Identify which cell holds the provided text, then report its (X, Y) central coordinate. 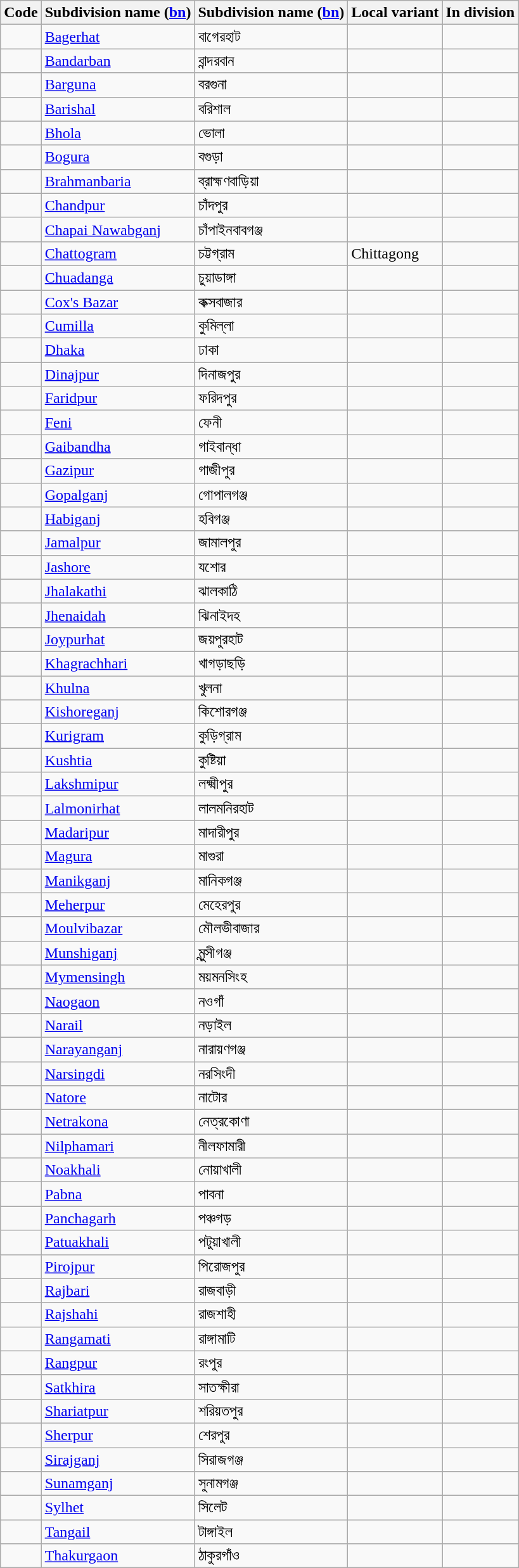
Sylhet (118, 1508)
মাগুরা (271, 857)
রাঙ্গামাটি (271, 1339)
গাইবান্ধা (271, 447)
চুয়াডাঙ্গা (271, 277)
লালমনিরহাট (271, 808)
Noakhali (118, 1170)
দিনাজপুর (271, 374)
Barguna (118, 85)
চাঁপাইনবাবগঞ্জ (271, 229)
চট্টগ্রাম (271, 253)
Naogaon (118, 1001)
পটুয়াখালী (271, 1242)
সিলেট (271, 1508)
পাবনা (271, 1194)
কিশোরগঞ্জ (271, 712)
Habiganj (118, 519)
ঝালকাঠি (271, 591)
Narayanganj (118, 1049)
Cox's Bazar (118, 302)
Kushtia (118, 760)
Lalmonirhat (118, 808)
Thakurgaon (118, 1556)
নওগাঁ (271, 1001)
সুনামগঞ্জ (271, 1484)
Jashore (118, 567)
শেরপুর (271, 1435)
লক্ষ্মীপুর (271, 784)
পঞ্চগড় (271, 1218)
Natore (118, 1098)
গাজীপুর (271, 471)
মাদারীপুর (271, 832)
রংপুর (271, 1363)
গোপালগঞ্জ (271, 495)
Chittagong (395, 253)
Chuadanga (118, 277)
Code (21, 13)
Khulna (118, 687)
Kishoreganj (118, 712)
চাঁদপুর (271, 205)
টাঙ্গাইল (271, 1532)
Dinajpur (118, 374)
Chattogram (118, 253)
Narail (118, 1025)
Jamalpur (118, 543)
রাজবাড়ী (271, 1291)
Moulvibazar (118, 929)
মানিকগঞ্জ (271, 881)
ঝিনাইদহ (271, 615)
Pabna (118, 1194)
কুড়িগ্রাম (271, 736)
Satkhira (118, 1387)
ফেনী (271, 423)
নরসিংদী (271, 1074)
Cumilla (118, 326)
Lakshmipur (118, 784)
Gaibandha (118, 447)
শরিয়তপুর (271, 1411)
নেত্রকোণা (271, 1122)
ময়মনসিংহ (271, 977)
Feni (118, 423)
Bagerhat (118, 37)
Madaripur (118, 832)
Faridpur (118, 398)
Khagrachhari (118, 663)
কক্সবাজার (271, 302)
ভোলা (271, 133)
নারায়ণগঞ্জ (271, 1049)
ব্রাহ্মণবাড়িয়া (271, 181)
Brahmanbaria (118, 181)
Sirajganj (118, 1459)
Jhalakathi (118, 591)
নড়াইল (271, 1025)
Local variant (395, 13)
Chandpur (118, 205)
Shariatpur (118, 1411)
Mymensingh (118, 977)
খুলনা (271, 687)
Bhola (118, 133)
Pirojpur (118, 1266)
মেহেরপুর (271, 905)
Rajbari (118, 1291)
বগুড়া (271, 157)
বরগুনা (271, 85)
ঠাকুরগাঁও (271, 1556)
মৌলভীবাজার (271, 929)
কুষ্টিয়া (271, 760)
নাটোর (271, 1098)
Gopalganj (118, 495)
ফরিদপুর (271, 398)
Chapai Nawabganj (118, 229)
ঢাকা (271, 350)
Manikganj (118, 881)
Meherpur (118, 905)
Gazipur (118, 471)
সাতক্ষীরা (271, 1387)
Munshiganj (118, 953)
নোয়াখালী (271, 1170)
যশোর (271, 567)
Dhaka (118, 350)
নীলফামারী (271, 1146)
বরিশাল (271, 109)
মুন্সীগঞ্জ (271, 953)
Narsingdi (118, 1074)
Patuakhali (118, 1242)
In division (480, 13)
Jhenaidah (118, 615)
জয়পুরহাট (271, 639)
Bogura (118, 157)
Joypurhat (118, 639)
Rangamati (118, 1339)
বাগেরহাট (271, 37)
পিরোজপুর (271, 1266)
Rajshahi (118, 1315)
হবিগঞ্জ (271, 519)
বান্দরবান (271, 61)
রাজশাহী (271, 1315)
Sunamganj (118, 1484)
জামালপুর (271, 543)
Barishal (118, 109)
কুমিল্লা (271, 326)
সিরাজগঞ্জ (271, 1459)
Nilphamari (118, 1146)
Netrakona (118, 1122)
Magura (118, 857)
Rangpur (118, 1363)
খাগড়াছড়ি (271, 663)
Kurigram (118, 736)
Tangail (118, 1532)
Sherpur (118, 1435)
Panchagarh (118, 1218)
Bandarban (118, 61)
